Identify which cell holds the provided text, then report its [x, y] central coordinate. 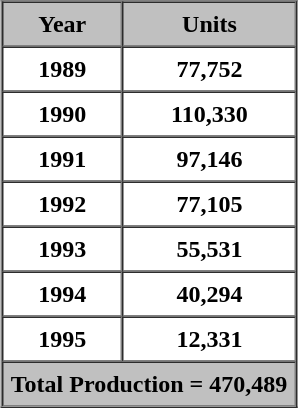
77,752 [210, 68]
Total Production = 470,489 [149, 384]
1993 [62, 248]
97,146 [210, 158]
40,294 [210, 294]
Units [210, 24]
1995 [62, 338]
1989 [62, 68]
1991 [62, 158]
77,105 [210, 204]
12,331 [210, 338]
1990 [62, 114]
1994 [62, 294]
1992 [62, 204]
55,531 [210, 248]
Year [62, 24]
110,330 [210, 114]
